Return the [x, y] coordinate for the center point of the cell that contains the specified text.  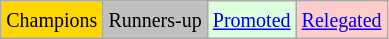
Relegated [342, 20]
Champions [52, 20]
Promoted [252, 20]
Runners-up [155, 20]
